Identify which cell holds the provided text, then report its (X, Y) central coordinate. 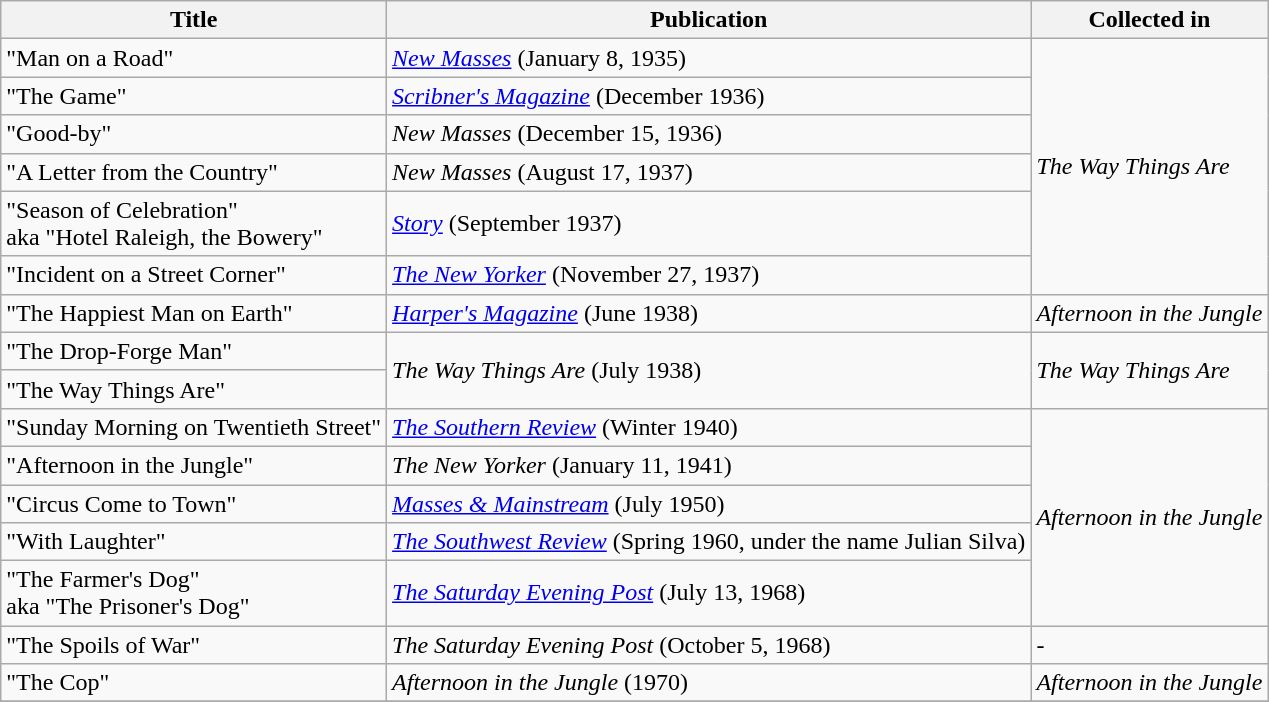
"The Happiest Man on Earth" (194, 313)
"Season of Celebration"aka "Hotel Raleigh, the Bowery" (194, 224)
The New Yorker (January 11, 1941) (709, 465)
"The Game" (194, 96)
Collected in (1150, 20)
"The Spoils of War" (194, 645)
"A Letter from the Country" (194, 172)
New Masses (August 17, 1937) (709, 172)
"Afternoon in the Jungle" (194, 465)
"With Laughter" (194, 542)
"The Farmer's Dog"aka "The Prisoner's Dog" (194, 594)
Scribner's Magazine (December 1936) (709, 96)
Story (September 1937) (709, 224)
"Man on a Road" (194, 58)
Publication (709, 20)
The New Yorker (November 27, 1937) (709, 275)
The Saturday Evening Post (October 5, 1968) (709, 645)
"The Cop" (194, 683)
New Masses (December 15, 1936) (709, 134)
Harper's Magazine (June 1938) (709, 313)
"The Drop-Forge Man" (194, 351)
"Sunday Morning on Twentieth Street" (194, 427)
The Saturday Evening Post (July 13, 1968) (709, 594)
The Way Things Are (July 1938) (709, 370)
The Southern Review (Winter 1940) (709, 427)
Masses & Mainstream (July 1950) (709, 503)
"The Way Things Are" (194, 389)
"Good-by" (194, 134)
The Southwest Review (Spring 1960, under the name Julian Silva) (709, 542)
- (1150, 645)
Title (194, 20)
Afternoon in the Jungle (1970) (709, 683)
New Masses (January 8, 1935) (709, 58)
"Circus Come to Town" (194, 503)
"Incident on a Street Corner" (194, 275)
